Determine the [X, Y] coordinate at the center of the cell enclosing the given text.  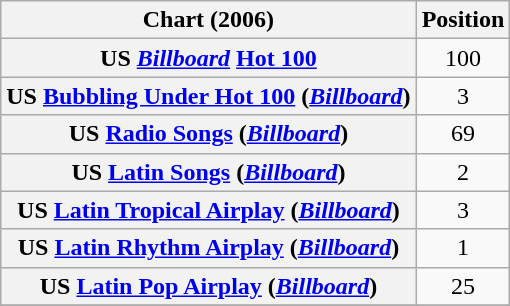
US Bubbling Under Hot 100 (Billboard) [208, 96]
100 [463, 58]
US Latin Rhythm Airplay (Billboard) [208, 248]
25 [463, 286]
US Latin Songs (Billboard) [208, 172]
US Radio Songs (Billboard) [208, 134]
1 [463, 248]
US Latin Tropical Airplay (Billboard) [208, 210]
Position [463, 20]
US Latin Pop Airplay (Billboard) [208, 286]
69 [463, 134]
Chart (2006) [208, 20]
US Billboard Hot 100 [208, 58]
2 [463, 172]
